Locate the cell with the specified text and output its [x, y] center coordinate. 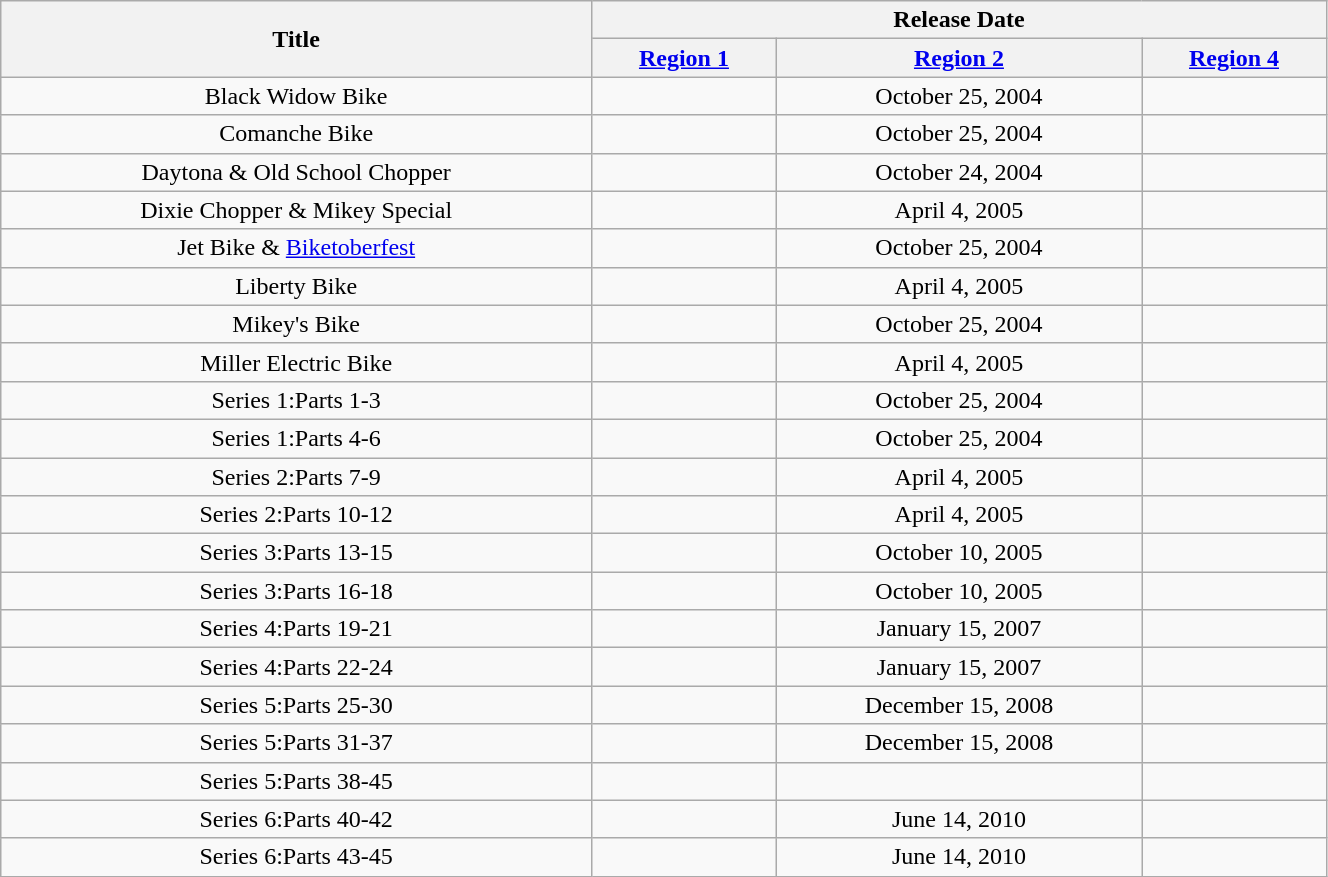
Series 3:Parts 16-18 [296, 591]
Comanche Bike [296, 134]
Series 4:Parts 19-21 [296, 629]
Series 1:Parts 4-6 [296, 438]
Region 2 [958, 58]
Liberty Bike [296, 286]
Release Date [960, 20]
Series 6:Parts 43-45 [296, 857]
Series 4:Parts 22-24 [296, 667]
Series 5:Parts 31-37 [296, 743]
Series 5:Parts 38-45 [296, 781]
Mikey's Bike [296, 324]
Series 6:Parts 40-42 [296, 819]
Region 1 [684, 58]
Miller Electric Bike [296, 362]
Series 5:Parts 25-30 [296, 705]
Series 2:Parts 10-12 [296, 515]
Series 1:Parts 1-3 [296, 400]
Region 4 [1234, 58]
October 24, 2004 [958, 172]
Jet Bike & Biketoberfest [296, 248]
Daytona & Old School Chopper [296, 172]
Black Widow Bike [296, 96]
Series 2:Parts 7-9 [296, 477]
Title [296, 39]
Dixie Chopper & Mikey Special [296, 210]
Series 3:Parts 13-15 [296, 553]
